Detect which cell encompasses the target text, then output its (x, y) center coordinate. 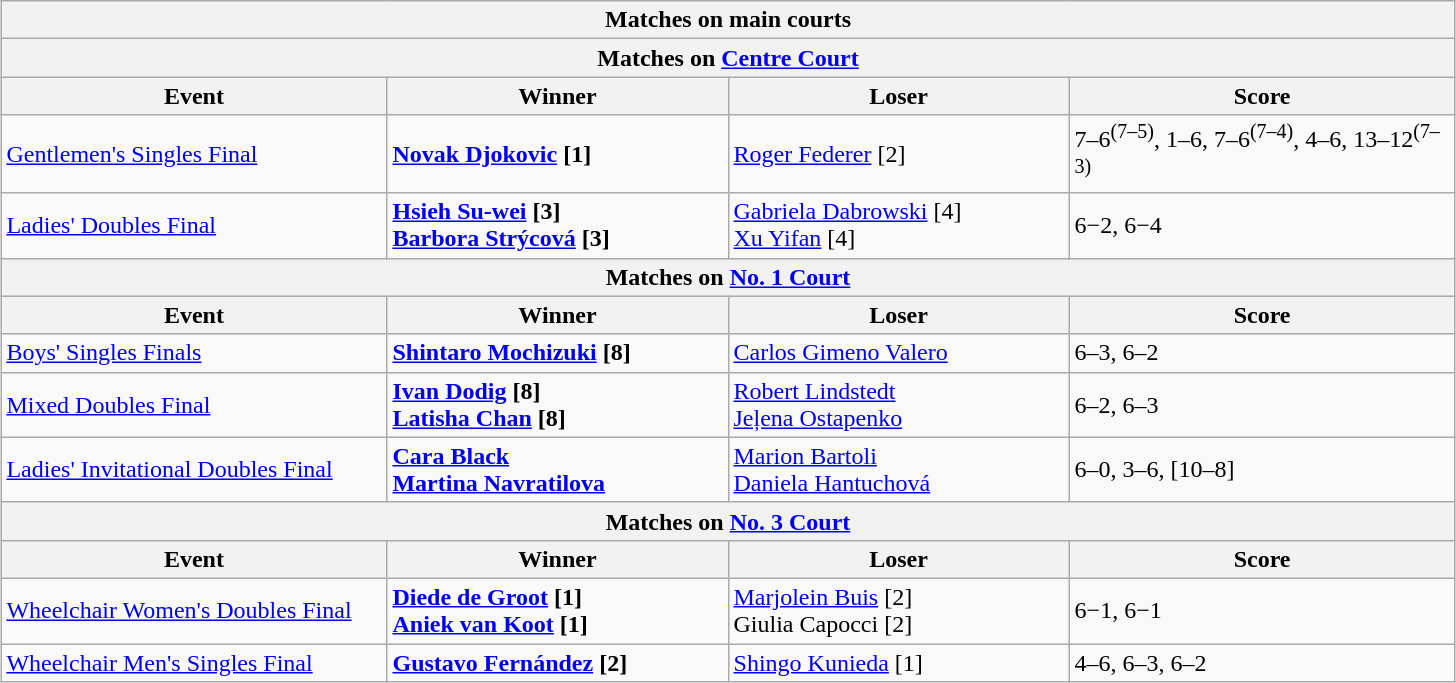
Ladies' Invitational Doubles Final (194, 470)
Shingo Kunieda [1] (898, 663)
Robert Lindstedt Jeļena Ostapenko (898, 404)
Carlos Gimeno Valero (898, 353)
Boys' Singles Finals (194, 353)
Matches on No. 3 Court (728, 521)
Gentlemen's Singles Final (194, 154)
4–6, 6–3, 6–2 (1262, 663)
Gustavo Fernández [2] (558, 663)
Marjolein Buis [2] Giulia Capocci [2] (898, 610)
Wheelchair Men's Singles Final (194, 663)
Wheelchair Women's Doubles Final (194, 610)
Shintaro Mochizuki [8] (558, 353)
7–6(7–5), 1–6, 7–6(7–4), 4–6, 13–12(7–3) (1262, 154)
Hsieh Su-wei [3] Barbora Strýcová [3] (558, 226)
6−2, 6−4 (1262, 226)
Ivan Dodig [8] Latisha Chan [8] (558, 404)
Novak Djokovic [1] (558, 154)
Marion Bartoli Daniela Hantuchová (898, 470)
Matches on main courts (728, 20)
Cara Black Martina Navratilova (558, 470)
Mixed Doubles Final (194, 404)
6–2, 6–3 (1262, 404)
Gabriela Dabrowski [4] Xu Yifan [4] (898, 226)
6−1, 6−1 (1262, 610)
Roger Federer [2] (898, 154)
Matches on Centre Court (728, 58)
Ladies' Doubles Final (194, 226)
6–0, 3–6, [10–8] (1262, 470)
6–3, 6–2 (1262, 353)
Matches on No. 1 Court (728, 277)
Diede de Groot [1] Aniek van Koot [1] (558, 610)
